Determine the (X, Y) coordinate at the center of the cell enclosing the given text.  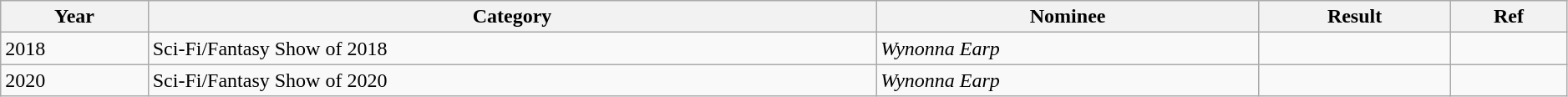
Sci-Fi/Fantasy Show of 2020 (512, 80)
Nominee (1068, 17)
Sci-Fi/Fantasy Show of 2018 (512, 48)
Category (512, 17)
Result (1354, 17)
2018 (74, 48)
2020 (74, 80)
Ref (1509, 17)
Year (74, 17)
